Extract the [X, Y] coordinate from the center of the cell holding the provided text.  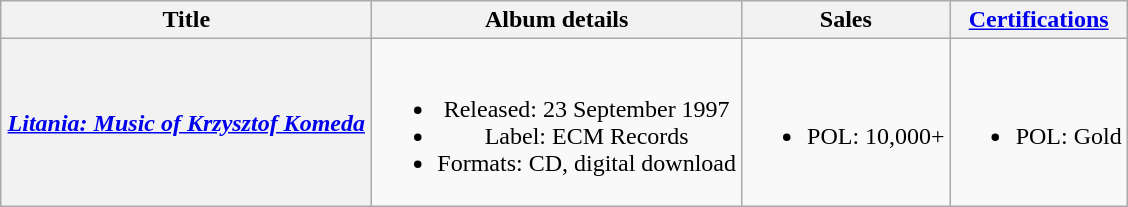
Released: 23 September 1997Label: ECM RecordsFormats: CD, digital download [557, 122]
Album details [557, 20]
Litania: Music of Krzysztof Komeda [186, 122]
Title [186, 20]
Certifications [1038, 20]
Sales [846, 20]
POL: Gold [1038, 122]
POL: 10,000+ [846, 122]
